Scan for the cell matching the given text and deliver its (X, Y) coordinate at center. 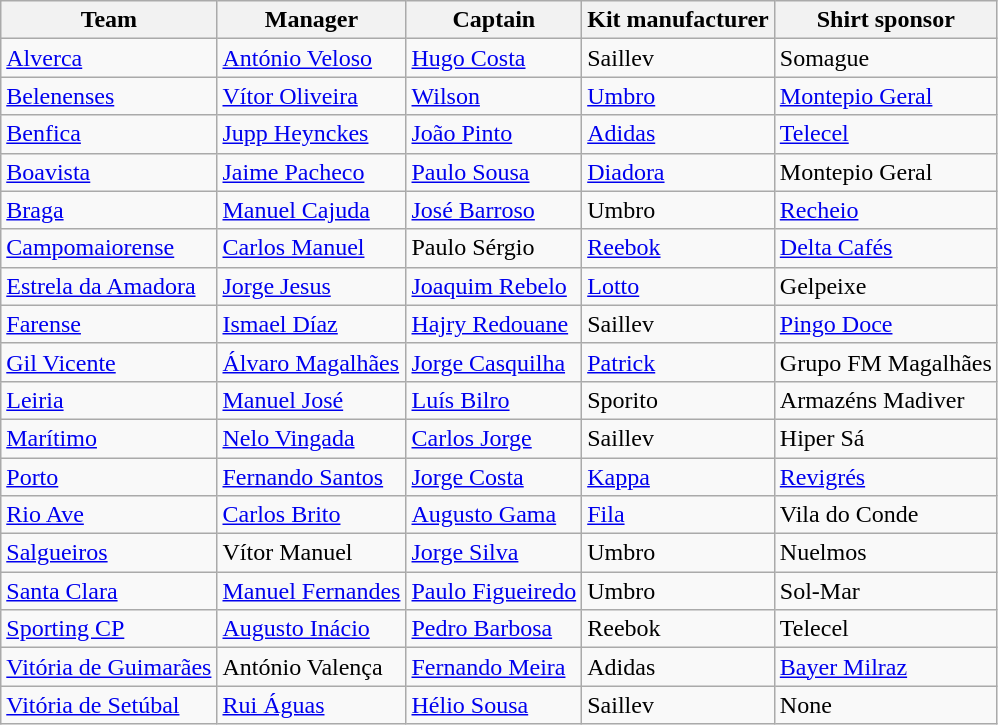
Leiria (109, 400)
Benfica (109, 134)
Patrick (678, 362)
Jorge Casquilha (494, 362)
Porto (109, 477)
Farense (109, 324)
Jorge Costa (494, 477)
Paulo Sérgio (494, 248)
Gelpeixe (886, 286)
Vitória de Guimarães (109, 667)
Diadora (678, 172)
Campomaiorense (109, 248)
José Barroso (494, 210)
Vila do Conde (886, 515)
Lotto (678, 286)
Belenenses (109, 96)
António Veloso (312, 58)
Armazéns Madiver (886, 400)
Vitória de Setúbal (109, 705)
Augusto Gama (494, 515)
Carlos Jorge (494, 438)
Fila (678, 515)
Hélio Sousa (494, 705)
Kappa (678, 477)
Fernando Santos (312, 477)
Nuelmos (886, 553)
Hugo Costa (494, 58)
Marítimo (109, 438)
Shirt sponsor (886, 20)
Luís Bilro (494, 400)
Jaime Pacheco (312, 172)
Wilson (494, 96)
Rio Ave (109, 515)
Team (109, 20)
Jorge Jesus (312, 286)
Carlos Manuel (312, 248)
Ismael Díaz (312, 324)
Bayer Milraz (886, 667)
António Valença (312, 667)
Fernando Meira (494, 667)
Braga (109, 210)
Manuel José (312, 400)
Santa Clara (109, 591)
Revigrés (886, 477)
Jorge Silva (494, 553)
Kit manufacturer (678, 20)
Pedro Barbosa (494, 629)
Vítor Oliveira (312, 96)
Sporito (678, 400)
Sol-Mar (886, 591)
Delta Cafés (886, 248)
Paulo Figueiredo (494, 591)
Salgueiros (109, 553)
Estrela da Amadora (109, 286)
Boavista (109, 172)
Carlos Brito (312, 515)
Alverca (109, 58)
Rui Águas (312, 705)
Sporting CP (109, 629)
Gil Vicente (109, 362)
Hiper Sá (886, 438)
Recheio (886, 210)
Joaquim Rebelo (494, 286)
Grupo FM Magalhães (886, 362)
Vítor Manuel (312, 553)
João Pinto (494, 134)
Nelo Vingada (312, 438)
Augusto Inácio (312, 629)
Somague (886, 58)
Manuel Cajuda (312, 210)
Manager (312, 20)
Pingo Doce (886, 324)
Paulo Sousa (494, 172)
Captain (494, 20)
Hajry Redouane (494, 324)
None (886, 705)
Jupp Heynckes (312, 134)
Manuel Fernandes (312, 591)
Álvaro Magalhães (312, 362)
